Detect which cell encompasses the target text, then output its [X, Y] center coordinate. 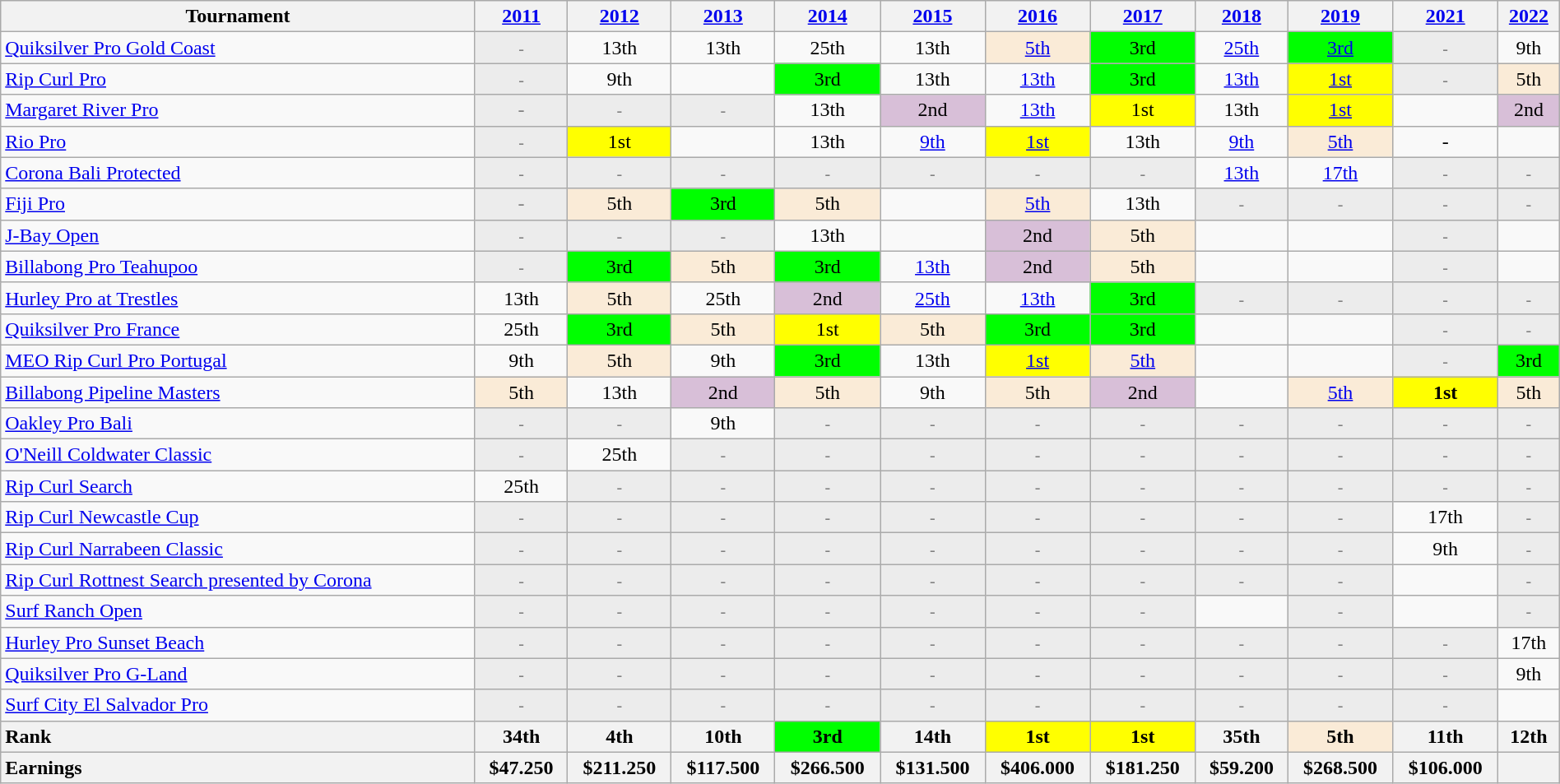
$117.500 [723, 768]
$47.250 [522, 768]
$59.200 [1242, 768]
O'Neill Coldwater Classic [239, 455]
2021 [1446, 16]
$266.500 [828, 768]
Billabong Pipeline Masters [239, 392]
Quiksilver Pro Gold Coast [239, 48]
Rip Curl Newcastle Cup [239, 517]
14th [933, 736]
Rip Curl Rottnest Search presented by Corona [239, 580]
Tournament [239, 16]
Rip Curl Search [239, 486]
J-Bay Open [239, 235]
$406.000 [1038, 768]
10th [723, 736]
Rio Pro [239, 141]
4th [620, 736]
2014 [828, 16]
Surf City El Salvador Pro [239, 705]
Oakley Pro Bali [239, 424]
Surf Ranch Open [239, 611]
Rip Curl Pro [239, 79]
Earnings [239, 768]
Margaret River Pro [239, 110]
$131.500 [933, 768]
2011 [522, 16]
2015 [933, 16]
11th [1446, 736]
Hurley Pro Sunset Beach [239, 643]
MEO Rip Curl Pro Portugal [239, 360]
Rip Curl Narrabeen Classic [239, 549]
2012 [620, 16]
34th [522, 736]
Billabong Pro Teahupoo [239, 267]
Quiksilver Pro G-Land [239, 674]
2018 [1242, 16]
$106.000 [1446, 768]
2019 [1340, 16]
2016 [1038, 16]
$211.250 [620, 768]
Corona Bali Protected [239, 173]
Quiksilver Pro France [239, 329]
2022 [1529, 16]
35th [1242, 736]
2013 [723, 16]
Fiji Pro [239, 204]
Hurley Pro at Trestles [239, 298]
Rank [239, 736]
2017 [1143, 16]
12th [1529, 736]
$181.250 [1143, 768]
$268.500 [1340, 768]
